Determine the [x, y] coordinate at the center of the cell enclosing the given text.  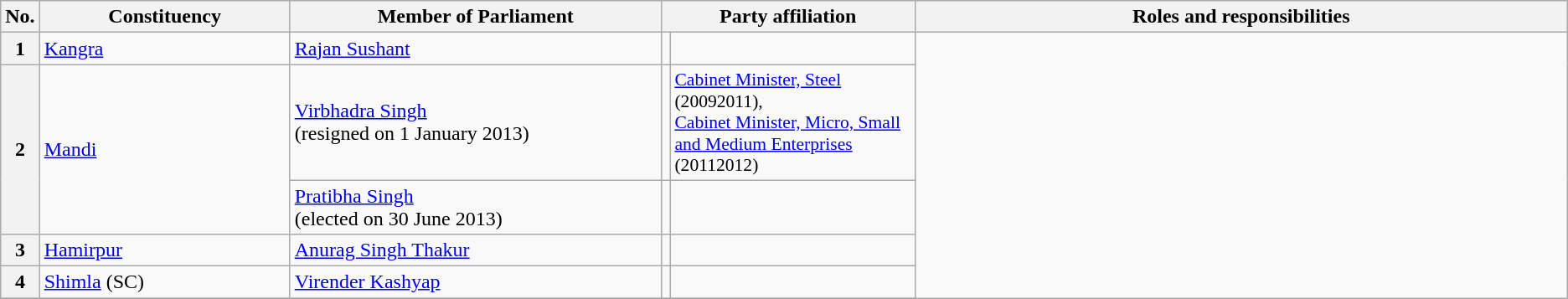
Constituency [164, 17]
Party affiliation [787, 17]
Cabinet Minister, Steel (20092011),Cabinet Minister, Micro, Small and Medium Enterprises (20112012) [792, 122]
Anurag Singh Thakur [476, 250]
No. [20, 17]
2 [20, 149]
Member of Parliament [476, 17]
Pratibha Singh(elected on 30 June 2013) [476, 206]
Virbhadra Singh(resigned on 1 January 2013) [476, 122]
Hamirpur [164, 250]
Mandi [164, 149]
1 [20, 49]
4 [20, 282]
Shimla (SC) [164, 282]
Virender Kashyap [476, 282]
Kangra [164, 49]
Roles and responsibilities [1241, 17]
Rajan Sushant [476, 49]
3 [20, 250]
